Detect which cell encompasses the target text, then output its (x, y) center coordinate. 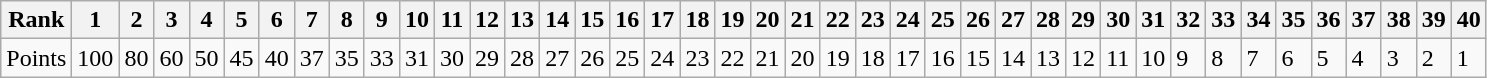
38 (1398, 20)
36 (1328, 20)
100 (96, 58)
45 (242, 58)
Points (36, 58)
Rank (36, 20)
50 (206, 58)
60 (172, 58)
39 (1434, 20)
80 (136, 58)
34 (1258, 20)
32 (1188, 20)
